Identify which cell holds the provided text, then report its [x, y] central coordinate. 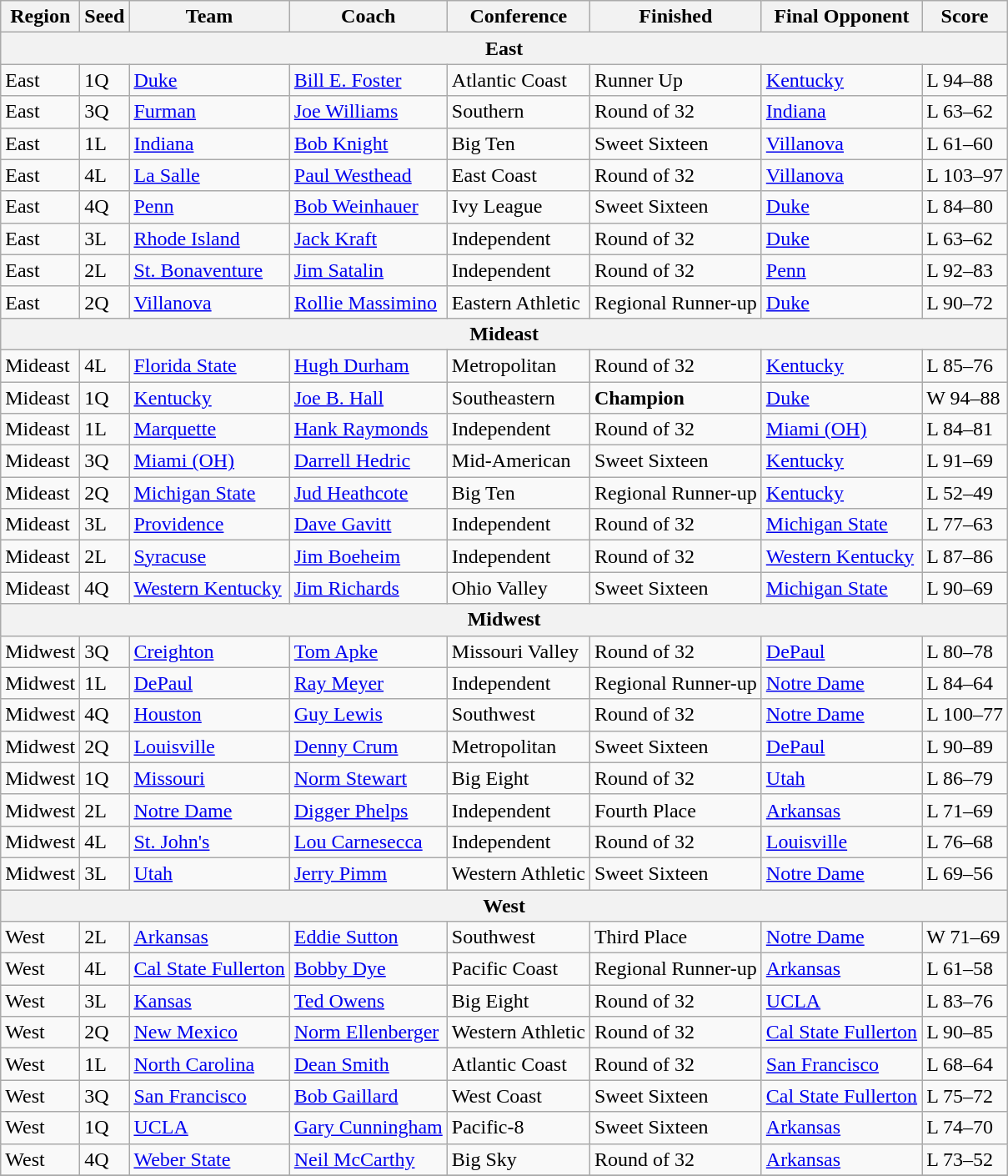
Jud Heathcote [369, 493]
L 92–83 [965, 270]
L 103–97 [965, 175]
L 71–69 [965, 810]
Digger Phelps [369, 810]
W 71–69 [965, 937]
L 74–70 [965, 1128]
Bill E. Foster [369, 80]
L 69–56 [965, 873]
W 94–88 [965, 398]
Champion [675, 398]
Region [40, 17]
Lou Carnesecca [369, 842]
Team [209, 17]
Norm Ellenberger [369, 1033]
Big Sky [519, 1159]
St. Bonaventure [209, 270]
Houston [209, 715]
L 91–69 [965, 461]
Mid-American [519, 461]
Jim Richards [369, 588]
St. John's [209, 842]
L 84–81 [965, 430]
Dean Smith [369, 1064]
L 52–49 [965, 493]
Joe B. Hall [369, 398]
Florida State [209, 365]
L 85–76 [965, 365]
Guy Lewis [369, 715]
L 86–79 [965, 778]
Ohio Valley [519, 588]
Hugh Durham [369, 365]
North Carolina [209, 1064]
L 84–80 [965, 207]
Fourth Place [675, 810]
Norm Stewart [369, 778]
Dave Gavitt [369, 525]
Bob Gaillard [369, 1096]
Eddie Sutton [369, 937]
L 76–68 [965, 842]
Finished [675, 17]
Kansas [209, 1001]
West Coast [519, 1096]
Rhode Island [209, 239]
Tom Apke [369, 651]
L 83–76 [965, 1001]
L 68–64 [965, 1064]
Ted Owens [369, 1001]
Final Opponent [841, 17]
L 100–77 [965, 715]
Missouri Valley [519, 651]
Runner Up [675, 80]
Denny Crum [369, 746]
Bob Knight [369, 143]
L 90–85 [965, 1033]
Southeastern [519, 398]
L 84–64 [965, 683]
Pacific-8 [519, 1128]
L 61–60 [965, 143]
L 90–72 [965, 302]
L 77–63 [965, 525]
Bobby Dye [369, 969]
Rollie Massimino [369, 302]
Hank Raymonds [369, 430]
East Coast [519, 175]
Bob Weinhauer [369, 207]
L 90–69 [965, 588]
L 94–88 [965, 80]
Jim Boeheim [369, 556]
L 75–72 [965, 1096]
L 90–89 [965, 746]
Jack Kraft [369, 239]
Weber State [209, 1159]
Providence [209, 525]
Furman [209, 112]
Marquette [209, 430]
Darrell Hedric [369, 461]
Paul Westhead [369, 175]
Joe Williams [369, 112]
Syracuse [209, 556]
Coach [369, 17]
Gary Cunningham [369, 1128]
Southern [519, 112]
Missouri [209, 778]
L 61–58 [965, 969]
L 73–52 [965, 1159]
Jim Satalin [369, 270]
Jerry Pimm [369, 873]
Conference [519, 17]
Eastern Athletic [519, 302]
Neil McCarthy [369, 1159]
L 87–86 [965, 556]
Creighton [209, 651]
New Mexico [209, 1033]
Seed [105, 17]
La Salle [209, 175]
Third Place [675, 937]
L 80–78 [965, 651]
Ray Meyer [369, 683]
Pacific Coast [519, 969]
Ivy League [519, 207]
Score [965, 17]
